Extract the [x, y] coordinate from the center of the cell holding the provided text.  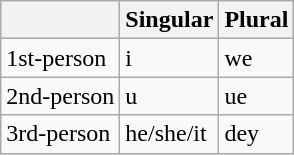
2nd-person [60, 96]
ue [256, 96]
3rd-person [60, 134]
dey [256, 134]
u [170, 96]
we [256, 58]
he/she/it [170, 134]
Singular [170, 20]
1st-person [60, 58]
i [170, 58]
Plural [256, 20]
